Return the (x, y) coordinate for the center point of the cell that contains the specified text.  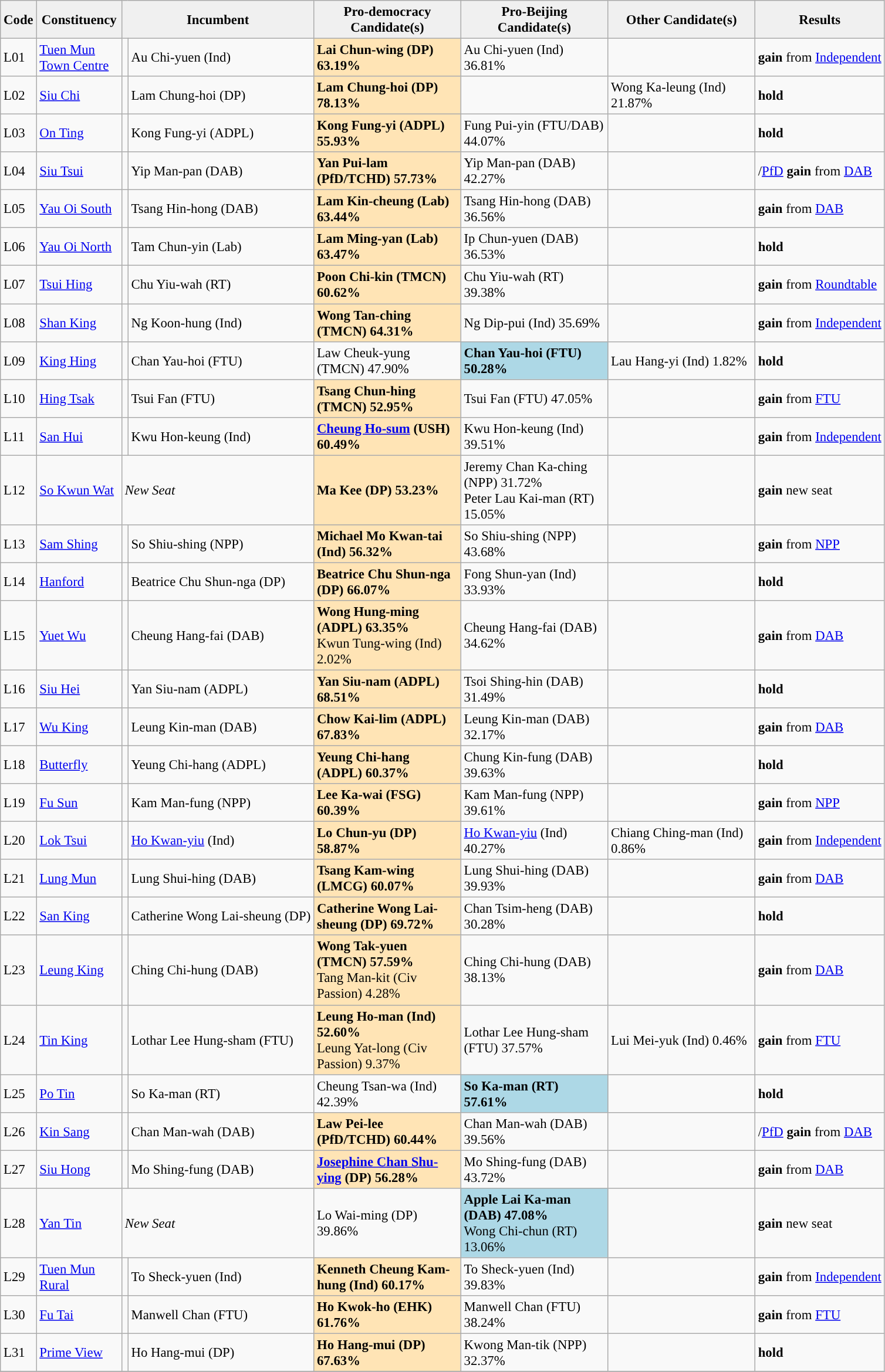
So Shiu-shing (NPP) 43.68% (534, 544)
Lo Chun-yu (DP) 58.87% (387, 841)
Siu Chi (79, 95)
Fong Shun-yan (Ind) 33.93% (534, 582)
Kenneth Cheung Kam-hung (Ind) 60.17% (387, 1276)
L25 (19, 1093)
Prime View (79, 1353)
Lam Ming-yan (Lab) 63.47% (387, 246)
Law Cheuk-yung (TMCN) 47.90% (387, 360)
L30 (19, 1315)
Kwu Hon-keung (Ind) (221, 436)
Ip Chun-yuen (DAB) 36.53% (534, 246)
L21 (19, 879)
Leung Ho-man (Ind) 52.60%Leung Yat-long (Civ Passion) 9.37% (387, 1039)
Butterfly (79, 765)
Catherine Wong Lai-sheung (DP) 69.72% (387, 916)
Tsang Hin-hong (DAB) (221, 209)
L04 (19, 171)
On Ting (79, 134)
L11 (19, 436)
Lui Mei-yuk (Ind) 0.46% (682, 1039)
Yuet Wu (79, 636)
Tuen Mun Town Centre (79, 57)
Manwell Chan (FTU) 38.24% (534, 1315)
Chan Man-wah (DAB) 39.56% (534, 1131)
Tsang Chun-hing (TMCN) 52.95% (387, 399)
Lai Chun-wing (DP) 63.19% (387, 57)
Leung Kin-man (DAB) (221, 727)
Tsang Hin-hong (DAB) 36.56% (534, 209)
Josephine Chan Shu-ying (DP) 56.28% (387, 1170)
Jeremy Chan Ka-ching (NPP) 31.72%Peter Lau Kai-man (RT) 15.05% (534, 490)
Michael Mo Kwan-tai (Ind) 56.32% (387, 544)
Lothar Lee Hung-sham (FTU) (221, 1039)
Chung Kin-fung (DAB) 39.63% (534, 765)
L31 (19, 1353)
Ho Hang-mui (DP) (221, 1353)
Tam Chun-yin (Lab) (221, 246)
Au Chi-yuen (Ind) (221, 57)
To Sheck-yuen (Ind) 39.83% (534, 1276)
Ma Kee (DP) 53.23% (387, 490)
So Shiu-shing (NPP) (221, 544)
Fu Sun (79, 802)
Chan Tsim-heng (DAB) 30.28% (534, 916)
L20 (19, 841)
Leung King (79, 970)
Yan Tin (79, 1224)
Kam Man-fung (NPP) 39.61% (534, 802)
Ho Kwan-yiu (Ind) (221, 841)
Siu Hei (79, 689)
Lung Shui-hing (DAB) 39.93% (534, 879)
Fu Tai (79, 1315)
Apple Lai Ka-man (DAB) 47.08%Wong Chi-chun (RT) 13.06% (534, 1224)
L02 (19, 95)
L16 (19, 689)
To Sheck-yuen (Ind) (221, 1276)
Tuen Mun Rural (79, 1276)
L18 (19, 765)
Lee Ka-wai (FSG) 60.39% (387, 802)
Leung Kin-man (DAB) 32.17% (534, 727)
Tin King (79, 1039)
L26 (19, 1131)
Catherine Wong Lai-sheung (DP) (221, 916)
Yan Siu-nam (ADPL) 68.51% (387, 689)
Yip Man-pan (DAB) (221, 171)
Yip Man-pan (DAB) 42.27% (534, 171)
L08 (19, 323)
Ho Kwan-yiu (Ind) 40.27% (534, 841)
L23 (19, 970)
Lung Shui-hing (DAB) (221, 879)
Chan Man-wah (DAB) (221, 1131)
Lam Chung-hoi (DP) (221, 95)
Hing Tsak (79, 399)
gain from Roundtable (819, 285)
Tsang Kam-wing (LMCG) 60.07% (387, 879)
Ng Koon-hung (Ind) (221, 323)
Chow Kai-lim (ADPL) 67.83% (387, 727)
L06 (19, 246)
So Ka-man (RT) 57.61% (534, 1093)
Lothar Lee Hung-sham (FTU) 37.57% (534, 1039)
L03 (19, 134)
Tsoi Shing-hin (DAB) 31.49% (534, 689)
San Hui (79, 436)
Cheung Hang-fai (DAB) 34.62% (534, 636)
Fung Pui-yin (FTU/DAB) 44.07% (534, 134)
Cheung Hang-fai (DAB) (221, 636)
Ching Chi-hung (DAB) (221, 970)
Lam Kin-cheung (Lab) 63.44% (387, 209)
Yau Oi South (79, 209)
Kwong Man-tik (NPP) 32.37% (534, 1353)
Wong Tak-yuen (TMCN) 57.59%Tang Man-kit (Civ Passion) 4.28% (387, 970)
Wong Tan-ching (TMCN) 64.31% (387, 323)
L09 (19, 360)
Code (19, 20)
L10 (19, 399)
Constituency (79, 20)
Wong Ka-leung (Ind) 21.87% (682, 95)
Lung Mun (79, 879)
Yan Pui-lam (PfD/TCHD) 57.73% (387, 171)
Kwu Hon-keung (Ind) 39.51% (534, 436)
L22 (19, 916)
Tsui Fan (FTU) 47.05% (534, 399)
Wong Hung-ming (ADPL) 63.35%Kwun Tung-wing (Ind) 2.02% (387, 636)
Law Pei-lee (PfD/TCHD) 60.44% (387, 1131)
L05 (19, 209)
Kin Sang (79, 1131)
Pro-democracy Candidate(s) (387, 20)
Cheung Ho-sum (USH) 60.49% (387, 436)
Yeung Chi-hang (ADPL) 60.37% (387, 765)
Beatrice Chu Shun-nga (DP) (221, 582)
San King (79, 916)
Shan King (79, 323)
L28 (19, 1224)
Tsui Hing (79, 285)
L14 (19, 582)
So Ka-man (RT) (221, 1093)
Kam Man-fung (NPP) (221, 802)
Cheung Tsan-wa (Ind) 42.39% (387, 1093)
Yeung Chi-hang (ADPL) (221, 765)
Results (819, 20)
Mo Shing-fung (DAB) 43.72% (534, 1170)
L07 (19, 285)
Manwell Chan (FTU) (221, 1315)
Hanford (79, 582)
L12 (19, 490)
Chiang Ching-man (Ind) 0.86% (682, 841)
Siu Tsui (79, 171)
Tsui Fan (FTU) (221, 399)
L17 (19, 727)
Ng Dip-pui (Ind) 35.69% (534, 323)
Other Candidate(s) (682, 20)
Yau Oi North (79, 246)
Lau Hang-yi (Ind) 1.82% (682, 360)
Pro-Beijing Candidate(s) (534, 20)
Beatrice Chu Shun-nga (DP) 66.07% (387, 582)
Lam Chung-hoi (DP) 78.13% (387, 95)
L15 (19, 636)
Po Tin (79, 1093)
Au Chi-yuen (Ind) 36.81% (534, 57)
Siu Hong (79, 1170)
Ho Kwok-ho (EHK) 61.76% (387, 1315)
Mo Shing-fung (DAB) (221, 1170)
Chu Yiu-wah (RT) 39.38% (534, 285)
Yan Siu-nam (ADPL) (221, 689)
L29 (19, 1276)
Incumbent (218, 20)
L19 (19, 802)
Chu Yiu-wah (RT) (221, 285)
Kong Fung-yi (ADPL) 55.93% (387, 134)
Ching Chi-hung (DAB) 38.13% (534, 970)
Ho Hang-mui (DP) 67.63% (387, 1353)
Kong Fung-yi (ADPL) (221, 134)
L27 (19, 1170)
King Hing (79, 360)
L01 (19, 57)
Sam Shing (79, 544)
Wu King (79, 727)
Poon Chi-kin (TMCN) 60.62% (387, 285)
L24 (19, 1039)
Lok Tsui (79, 841)
L13 (19, 544)
So Kwun Wat (79, 490)
Chan Yau-hoi (FTU) (221, 360)
Lo Wai-ming (DP) 39.86% (387, 1224)
Chan Yau-hoi (FTU) 50.28% (534, 360)
